Output the (x, y) coordinate of the center of the cell containing the given text.  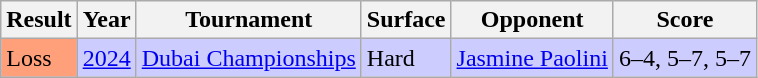
Dubai Championships (248, 58)
Hard (406, 58)
Year (106, 20)
Jasmine Paolini (532, 58)
6–4, 5–7, 5–7 (684, 58)
Score (684, 20)
Loss (39, 58)
Opponent (532, 20)
2024 (106, 58)
Surface (406, 20)
Result (39, 20)
Tournament (248, 20)
